Identify which cell holds the provided text, then report its (X, Y) central coordinate. 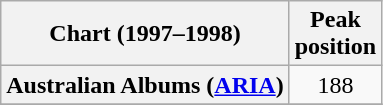
188 (335, 85)
Australian Albums (ARIA) (145, 85)
Chart (1997–1998) (145, 34)
Peakposition (335, 34)
